Locate the cell with the specified text and output its [x, y] center coordinate. 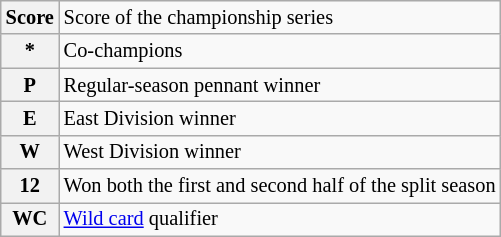
West Division winner [280, 152]
Wild card qualifier [280, 219]
* [30, 51]
12 [30, 186]
Won both the first and second half of the split season [280, 186]
W [30, 152]
WC [30, 219]
Score [30, 17]
Co-champions [280, 51]
East Division winner [280, 118]
P [30, 85]
E [30, 118]
Score of the championship series [280, 17]
Regular-season pennant winner [280, 85]
